Capture the cell that displays the provided text and extract its [X, Y] central coordinate. 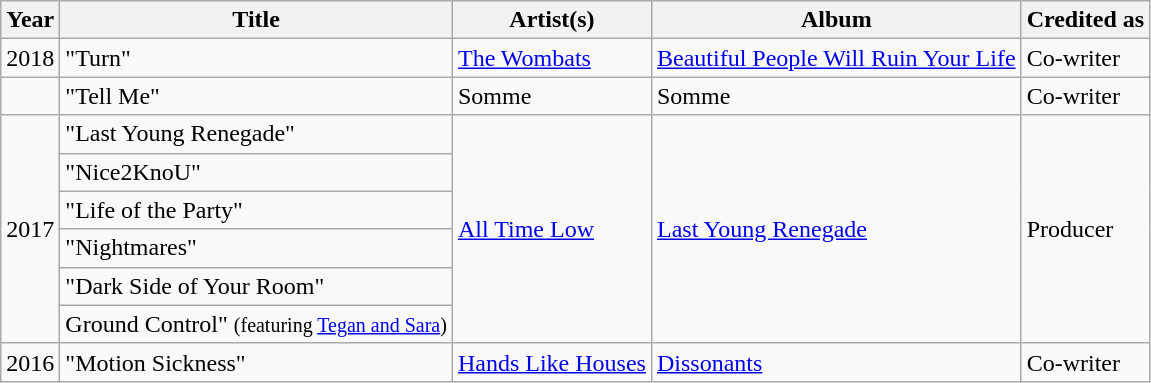
"Motion Sickness" [256, 362]
"Life of the Party" [256, 210]
Year [30, 20]
2017 [30, 229]
Title [256, 20]
"Nightmares" [256, 248]
All Time Low [552, 229]
Producer [1086, 229]
2016 [30, 362]
Artist(s) [552, 20]
Last Young Renegade [836, 229]
"Last Young Renegade" [256, 134]
"Tell Me" [256, 96]
Ground Control" (featuring Tegan and Sara) [256, 324]
The Wombats [552, 58]
Hands Like Houses [552, 362]
Credited as [1086, 20]
Dissonants [836, 362]
2018 [30, 58]
Beautiful People Will Ruin Your Life [836, 58]
"Nice2KnoU" [256, 172]
"Dark Side of Your Room" [256, 286]
Album [836, 20]
"Turn" [256, 58]
